Pinpoint the cell where the given text exists, returning its [X, Y] midpoint coordinate. 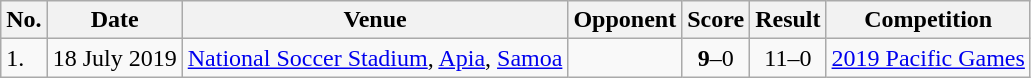
2019 Pacific Games [928, 58]
11–0 [788, 58]
Score [716, 20]
18 July 2019 [114, 58]
1. [24, 58]
Date [114, 20]
Opponent [625, 20]
Result [788, 20]
Competition [928, 20]
No. [24, 20]
9–0 [716, 58]
Venue [375, 20]
National Soccer Stadium, Apia, Samoa [375, 58]
